Extract the (X, Y) coordinate from the center of the cell holding the provided text.  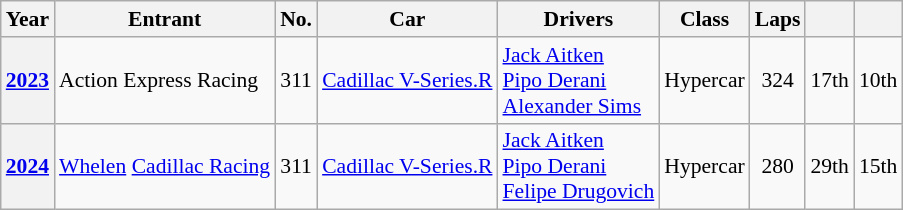
2023 (28, 80)
Action Express Racing (164, 80)
29th (830, 166)
Whelen Cadillac Racing (164, 166)
Entrant (164, 19)
17th (830, 80)
280 (778, 166)
Class (704, 19)
15th (878, 166)
Jack Aitken Pipo Derani Felipe Drugovich (578, 166)
Jack Aitken Pipo Derani Alexander Sims (578, 80)
10th (878, 80)
Laps (778, 19)
Drivers (578, 19)
2024 (28, 166)
Year (28, 19)
Car (407, 19)
324 (778, 80)
No. (296, 19)
